Capture the cell that displays the provided text and extract its (x, y) central coordinate. 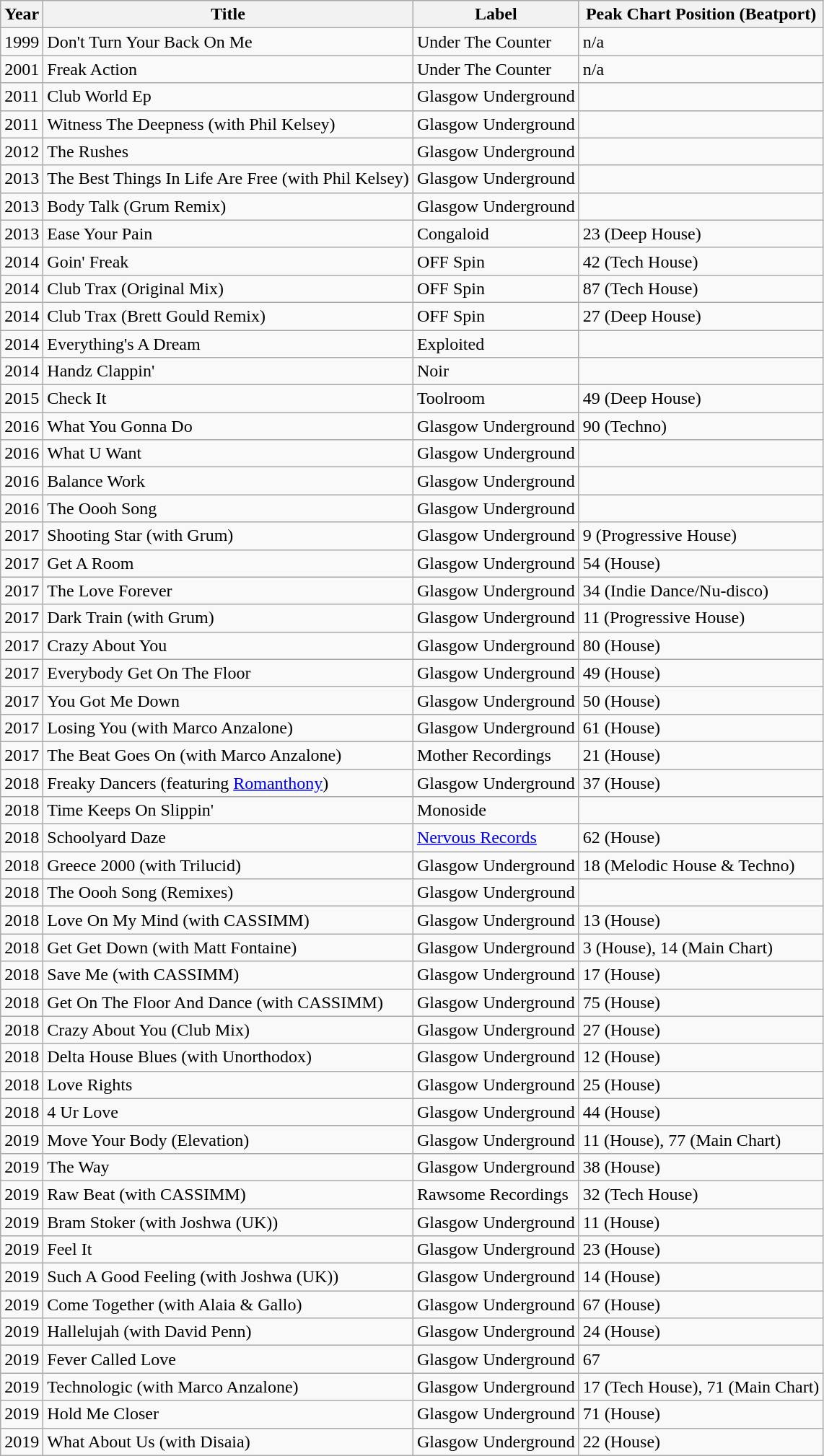
75 (House) (701, 1002)
The Beat Goes On (with Marco Anzalone) (228, 755)
4 Ur Love (228, 1112)
Bram Stoker (with Joshwa (UK)) (228, 1222)
You Got Me Down (228, 700)
Hold Me Closer (228, 1414)
Handz Clappin' (228, 371)
3 (House), 14 (Main Chart) (701, 948)
61 (House) (701, 728)
71 (House) (701, 1414)
Club Trax (Brett Gould Remix) (228, 316)
50 (House) (701, 700)
Delta House Blues (with Unorthodox) (228, 1057)
Shooting Star (with Grum) (228, 536)
11 (House) (701, 1222)
Love On My Mind (with CASSIMM) (228, 920)
27 (House) (701, 1030)
Get A Room (228, 563)
18 (Melodic House & Techno) (701, 865)
Don't Turn Your Back On Me (228, 42)
The Love Forever (228, 591)
Freak Action (228, 69)
Goin' Freak (228, 261)
21 (House) (701, 755)
25 (House) (701, 1085)
The Rushes (228, 151)
23 (Deep House) (701, 234)
11 (Progressive House) (701, 618)
Label (496, 14)
49 (Deep House) (701, 399)
Crazy About You (Club Mix) (228, 1030)
Freaky Dancers (featuring Romanthony) (228, 782)
Raw Beat (with CASSIMM) (228, 1194)
Body Talk (Grum Remix) (228, 206)
Club World Ep (228, 97)
14 (House) (701, 1277)
67 (House) (701, 1305)
Ease Your Pain (228, 234)
Love Rights (228, 1085)
67 (701, 1359)
12 (House) (701, 1057)
Witness The Deepness (with Phil Kelsey) (228, 124)
Monoside (496, 811)
37 (House) (701, 782)
The Way (228, 1167)
2001 (22, 69)
80 (House) (701, 645)
90 (Techno) (701, 426)
The Oooh Song (228, 508)
Crazy About You (228, 645)
Fever Called Love (228, 1359)
54 (House) (701, 563)
27 (Deep House) (701, 316)
13 (House) (701, 920)
Congaloid (496, 234)
9 (Progressive House) (701, 536)
62 (House) (701, 838)
Hallelujah (with David Penn) (228, 1332)
Get On The Floor And Dance (with CASSIMM) (228, 1002)
Peak Chart Position (Beatport) (701, 14)
Time Keeps On Slippin' (228, 811)
Greece 2000 (with Trilucid) (228, 865)
Rawsome Recordings (496, 1194)
Nervous Records (496, 838)
Everything's A Dream (228, 344)
Move Your Body (Elevation) (228, 1139)
38 (House) (701, 1167)
Exploited (496, 344)
Save Me (with CASSIMM) (228, 975)
Club Trax (Original Mix) (228, 288)
Everybody Get On The Floor (228, 673)
What U Want (228, 454)
17 (House) (701, 975)
Toolroom (496, 399)
1999 (22, 42)
What You Gonna Do (228, 426)
34 (Indie Dance/Nu-disco) (701, 591)
24 (House) (701, 1332)
The Best Things In Life Are Free (with Phil Kelsey) (228, 179)
2012 (22, 151)
Year (22, 14)
17 (Tech House), 71 (Main Chart) (701, 1387)
11 (House), 77 (Main Chart) (701, 1139)
44 (House) (701, 1112)
Technologic (with Marco Anzalone) (228, 1387)
What About Us (with Disaia) (228, 1442)
23 (House) (701, 1250)
Feel It (228, 1250)
22 (House) (701, 1442)
Losing You (with Marco Anzalone) (228, 728)
Get Get Down (with Matt Fontaine) (228, 948)
2015 (22, 399)
The Oooh Song (Remixes) (228, 893)
Schoolyard Daze (228, 838)
32 (Tech House) (701, 1194)
87 (Tech House) (701, 288)
49 (House) (701, 673)
Check It (228, 399)
Noir (496, 371)
42 (Tech House) (701, 261)
Dark Train (with Grum) (228, 618)
Such A Good Feeling (with Joshwa (UK)) (228, 1277)
Come Together (with Alaia & Gallo) (228, 1305)
Mother Recordings (496, 755)
Balance Work (228, 481)
Title (228, 14)
